Extract the (X, Y) coordinate from the center of the cell holding the provided text.  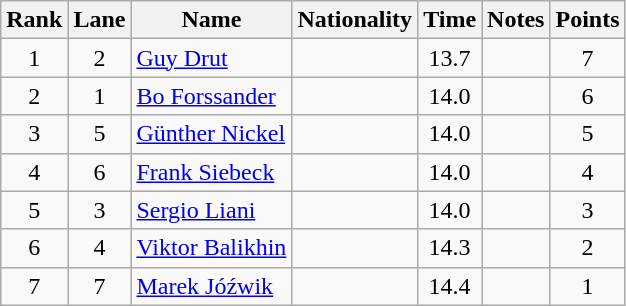
Points (588, 20)
Time (450, 20)
Günther Nickel (212, 134)
Nationality (355, 20)
Sergio Liani (212, 210)
14.4 (450, 286)
13.7 (450, 58)
Frank Siebeck (212, 172)
Marek Jóźwik (212, 286)
Lane (100, 20)
Guy Drut (212, 58)
Viktor Balikhin (212, 248)
Rank (34, 20)
Name (212, 20)
Notes (516, 20)
14.3 (450, 248)
Bo Forssander (212, 96)
